Detect which cell encompasses the target text, then output its (x, y) center coordinate. 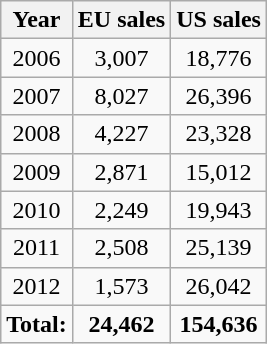
1,573 (121, 286)
24,462 (121, 324)
25,139 (219, 248)
15,012 (219, 172)
26,042 (219, 286)
18,776 (219, 58)
US sales (219, 20)
2011 (37, 248)
154,636 (219, 324)
2007 (37, 96)
2,508 (121, 248)
2008 (37, 134)
2,249 (121, 210)
Total: (37, 324)
4,227 (121, 134)
2012 (37, 286)
Year (37, 20)
26,396 (219, 96)
EU sales (121, 20)
8,027 (121, 96)
19,943 (219, 210)
2010 (37, 210)
2009 (37, 172)
3,007 (121, 58)
23,328 (219, 134)
2,871 (121, 172)
2006 (37, 58)
